Determine the (x, y) coordinate at the center of the cell enclosing the given text.  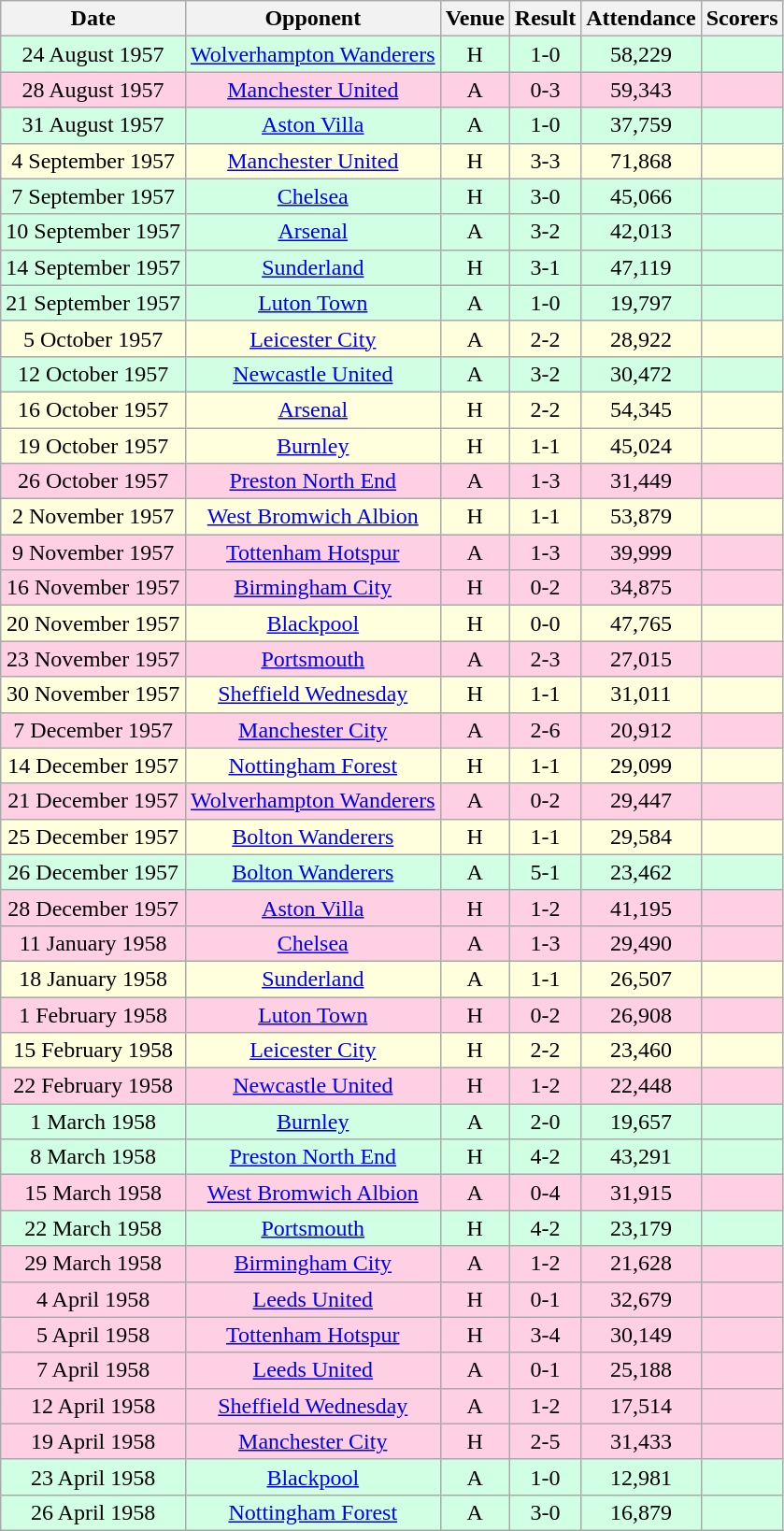
54,345 (641, 409)
21,628 (641, 1264)
20,912 (641, 730)
Date (93, 19)
0-3 (545, 90)
2-5 (545, 1441)
0-0 (545, 623)
4 April 1958 (93, 1299)
Venue (475, 19)
42,013 (641, 232)
11 January 1958 (93, 943)
22 March 1958 (93, 1228)
25 December 1957 (93, 837)
43,291 (641, 1157)
31,011 (641, 694)
2-0 (545, 1122)
14 December 1957 (93, 765)
8 March 1958 (93, 1157)
45,066 (641, 196)
12 April 1958 (93, 1406)
26 October 1957 (93, 481)
26 April 1958 (93, 1512)
32,679 (641, 1299)
31,915 (641, 1193)
18 January 1958 (93, 979)
28 December 1957 (93, 908)
30 November 1957 (93, 694)
3-4 (545, 1335)
25,188 (641, 1370)
20 November 1957 (93, 623)
45,024 (641, 446)
30,472 (641, 374)
Scorers (742, 19)
29 March 1958 (93, 1264)
Result (545, 19)
31,433 (641, 1441)
17,514 (641, 1406)
21 December 1957 (93, 801)
23,460 (641, 1051)
3-1 (545, 267)
15 March 1958 (93, 1193)
12 October 1957 (93, 374)
5-1 (545, 872)
31,449 (641, 481)
19,797 (641, 303)
10 September 1957 (93, 232)
27,015 (641, 659)
1 March 1958 (93, 1122)
19 October 1957 (93, 446)
31 August 1957 (93, 125)
26 December 1957 (93, 872)
29,490 (641, 943)
16 October 1957 (93, 409)
3-3 (545, 161)
23 November 1957 (93, 659)
39,999 (641, 552)
14 September 1957 (93, 267)
19,657 (641, 1122)
7 April 1958 (93, 1370)
2-6 (545, 730)
23 April 1958 (93, 1477)
16 November 1957 (93, 588)
37,759 (641, 125)
29,099 (641, 765)
47,765 (641, 623)
41,195 (641, 908)
5 April 1958 (93, 1335)
23,462 (641, 872)
29,584 (641, 837)
7 December 1957 (93, 730)
26,908 (641, 1014)
21 September 1957 (93, 303)
2 November 1957 (93, 517)
1 February 1958 (93, 1014)
15 February 1958 (93, 1051)
26,507 (641, 979)
2-3 (545, 659)
16,879 (641, 1512)
0-4 (545, 1193)
28,922 (641, 338)
53,879 (641, 517)
22,448 (641, 1086)
34,875 (641, 588)
28 August 1957 (93, 90)
71,868 (641, 161)
Attendance (641, 19)
22 February 1958 (93, 1086)
5 October 1957 (93, 338)
9 November 1957 (93, 552)
12,981 (641, 1477)
24 August 1957 (93, 54)
23,179 (641, 1228)
4 September 1957 (93, 161)
59,343 (641, 90)
19 April 1958 (93, 1441)
47,119 (641, 267)
Opponent (312, 19)
29,447 (641, 801)
58,229 (641, 54)
7 September 1957 (93, 196)
30,149 (641, 1335)
